Provide the (X, Y) coordinate of the cell's center where the given text is located.  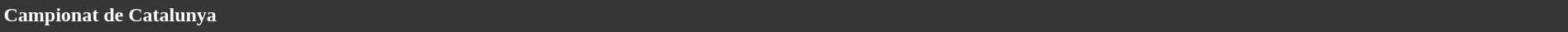
Campionat de Catalunya (784, 15)
